Output the [X, Y] coordinate of the center of the cell containing the given text.  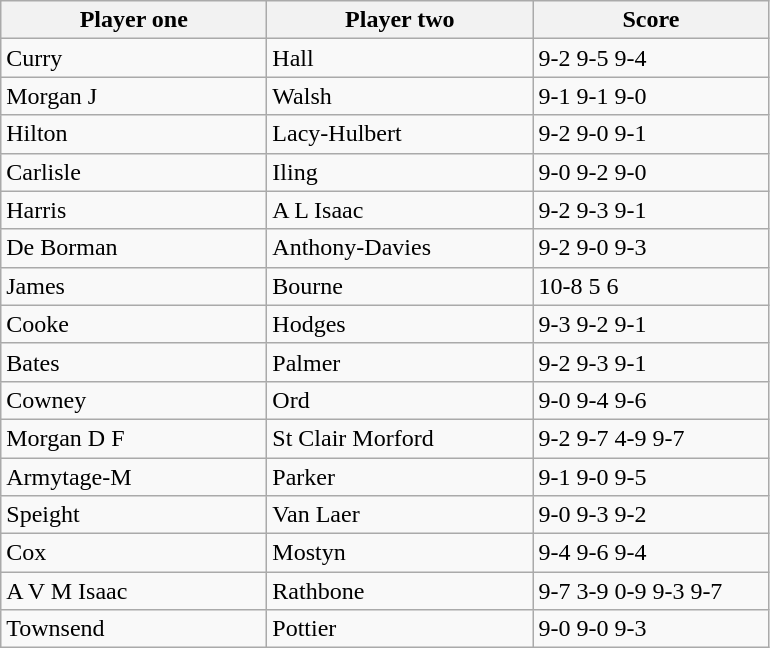
James [134, 286]
Palmer [400, 362]
Mostyn [400, 553]
9-2 9-7 4-9 9-7 [651, 438]
9-0 9-3 9-2 [651, 515]
Player two [400, 20]
Pottier [400, 629]
Bates [134, 362]
Hall [400, 58]
10-8 5 6 [651, 286]
Lacy-Hulbert [400, 134]
Anthony-Davies [400, 248]
9-1 9-0 9-5 [651, 477]
Townsend [134, 629]
Carlisle [134, 172]
Hilton [134, 134]
9-7 3-9 0-9 9-3 9-7 [651, 591]
Curry [134, 58]
9-2 9-0 9-3 [651, 248]
9-0 9-0 9-3 [651, 629]
Van Laer [400, 515]
Score [651, 20]
Iling [400, 172]
Player one [134, 20]
Walsh [400, 96]
Parker [400, 477]
9-3 9-2 9-1 [651, 324]
Cooke [134, 324]
A L Isaac [400, 210]
Ord [400, 400]
De Borman [134, 248]
9-2 9-5 9-4 [651, 58]
9-0 9-2 9-0 [651, 172]
Cowney [134, 400]
Morgan J [134, 96]
Speight [134, 515]
Morgan D F [134, 438]
Rathbone [400, 591]
9-0 9-4 9-6 [651, 400]
Cox [134, 553]
Armytage-M [134, 477]
9-2 9-0 9-1 [651, 134]
9-1 9-1 9-0 [651, 96]
Bourne [400, 286]
9-4 9-6 9-4 [651, 553]
Hodges [400, 324]
St Clair Morford [400, 438]
A V M Isaac [134, 591]
Harris [134, 210]
